Return the [x, y] coordinate for the center point of the cell that contains the specified text.  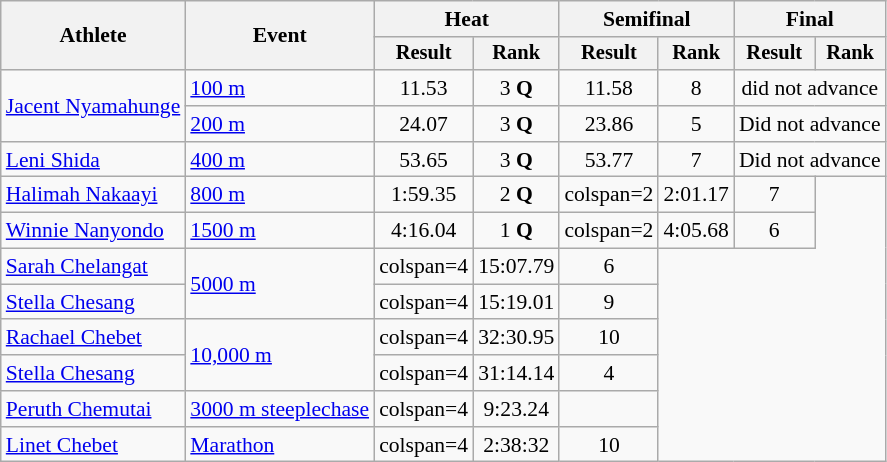
5 [696, 124]
15:07.79 [516, 267]
4:16.04 [424, 231]
11.58 [608, 88]
2 Q [516, 195]
Halimah Nakaayi [94, 195]
Final [810, 19]
Peruth Chemutai [94, 409]
10 [608, 338]
Jacent Nyamahunge [94, 106]
Rachael Chebet [94, 338]
400 m [280, 160]
Winnie Nanyondo [94, 231]
15:19.01 [516, 302]
2:01.17 [696, 195]
Athlete [94, 36]
32:30.95 [516, 338]
5000 m [280, 284]
200 m [280, 124]
100 m [280, 88]
4:05.68 [696, 231]
1:59.35 [424, 195]
1500 m [280, 231]
Event [280, 36]
11.53 [424, 88]
800 m [280, 195]
9:23.24 [516, 409]
1 Q [516, 231]
8 [696, 88]
53.65 [424, 160]
10,000 m [280, 356]
24.07 [424, 124]
4 [608, 373]
Heat [466, 19]
Semifinal [646, 19]
53.77 [608, 160]
Leni Shida [94, 160]
Sarah Chelangat [94, 267]
3000 m steeplechase [280, 409]
did not advance [810, 88]
23.86 [608, 124]
9 [608, 302]
31:14.14 [516, 373]
